Extract the (X, Y) coordinate from the center of the cell holding the provided text.  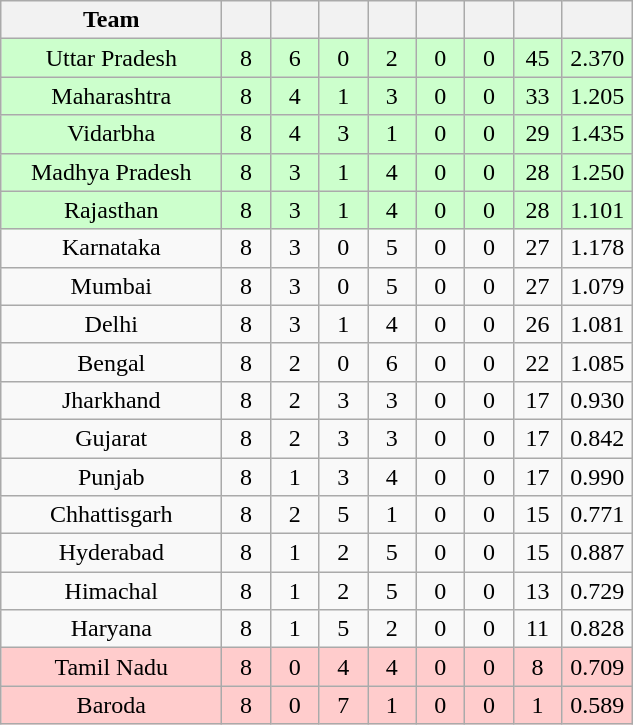
Hyderabad (112, 553)
1.081 (598, 324)
Chhattisgarh (112, 515)
1.205 (598, 96)
Karnataka (112, 248)
Rajasthan (112, 210)
0.589 (598, 705)
Vidarbha (112, 134)
7 (344, 705)
Uttar Pradesh (112, 58)
0.771 (598, 515)
1.079 (598, 286)
33 (538, 96)
Delhi (112, 324)
1.085 (598, 362)
0.842 (598, 438)
Bengal (112, 362)
Haryana (112, 629)
Punjab (112, 477)
29 (538, 134)
Jharkhand (112, 400)
Team (112, 20)
2.370 (598, 58)
Mumbai (112, 286)
Baroda (112, 705)
Maharashtra (112, 96)
1.101 (598, 210)
1.435 (598, 134)
45 (538, 58)
0.930 (598, 400)
1.178 (598, 248)
11 (538, 629)
0.709 (598, 667)
Madhya Pradesh (112, 172)
1.250 (598, 172)
Gujarat (112, 438)
22 (538, 362)
0.828 (598, 629)
Himachal (112, 591)
13 (538, 591)
0.887 (598, 553)
26 (538, 324)
0.990 (598, 477)
Tamil Nadu (112, 667)
0.729 (598, 591)
